Detect which cell encompasses the target text, then output its [X, Y] center coordinate. 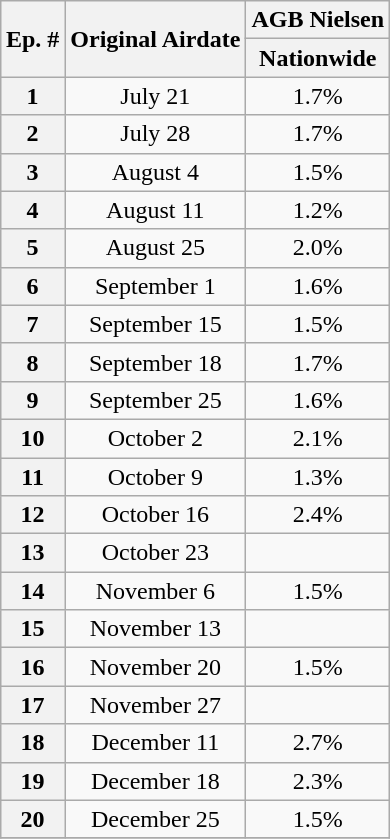
September 18 [156, 362]
2.0% [318, 248]
December 25 [156, 819]
10 [32, 438]
18 [32, 743]
Ep. # [32, 39]
20 [32, 819]
October 16 [156, 515]
October 2 [156, 438]
13 [32, 553]
1.3% [318, 477]
December 11 [156, 743]
August 4 [156, 172]
November 13 [156, 629]
September 15 [156, 324]
September 1 [156, 286]
8 [32, 362]
2 [32, 134]
16 [32, 667]
September 25 [156, 400]
17 [32, 705]
2.4% [318, 515]
12 [32, 515]
October 23 [156, 553]
November 20 [156, 667]
December 18 [156, 781]
August 25 [156, 248]
August 11 [156, 210]
2.7% [318, 743]
AGB Nielsen [318, 20]
November 6 [156, 591]
1 [32, 96]
November 27 [156, 705]
9 [32, 400]
2.3% [318, 781]
14 [32, 591]
7 [32, 324]
Original Airdate [156, 39]
July 28 [156, 134]
19 [32, 781]
15 [32, 629]
6 [32, 286]
Nationwide [318, 58]
5 [32, 248]
2.1% [318, 438]
October 9 [156, 477]
July 21 [156, 96]
1.2% [318, 210]
3 [32, 172]
4 [32, 210]
11 [32, 477]
